Capture the cell that displays the provided text and extract its (x, y) central coordinate. 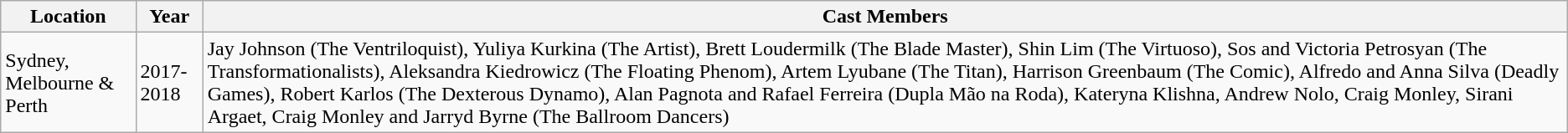
Cast Members (885, 17)
Year (169, 17)
Location (69, 17)
Sydney, Melbourne & Perth (69, 82)
2017-2018 (169, 82)
